Search for the cell housing the specified text and yield its [X, Y] center coordinate. 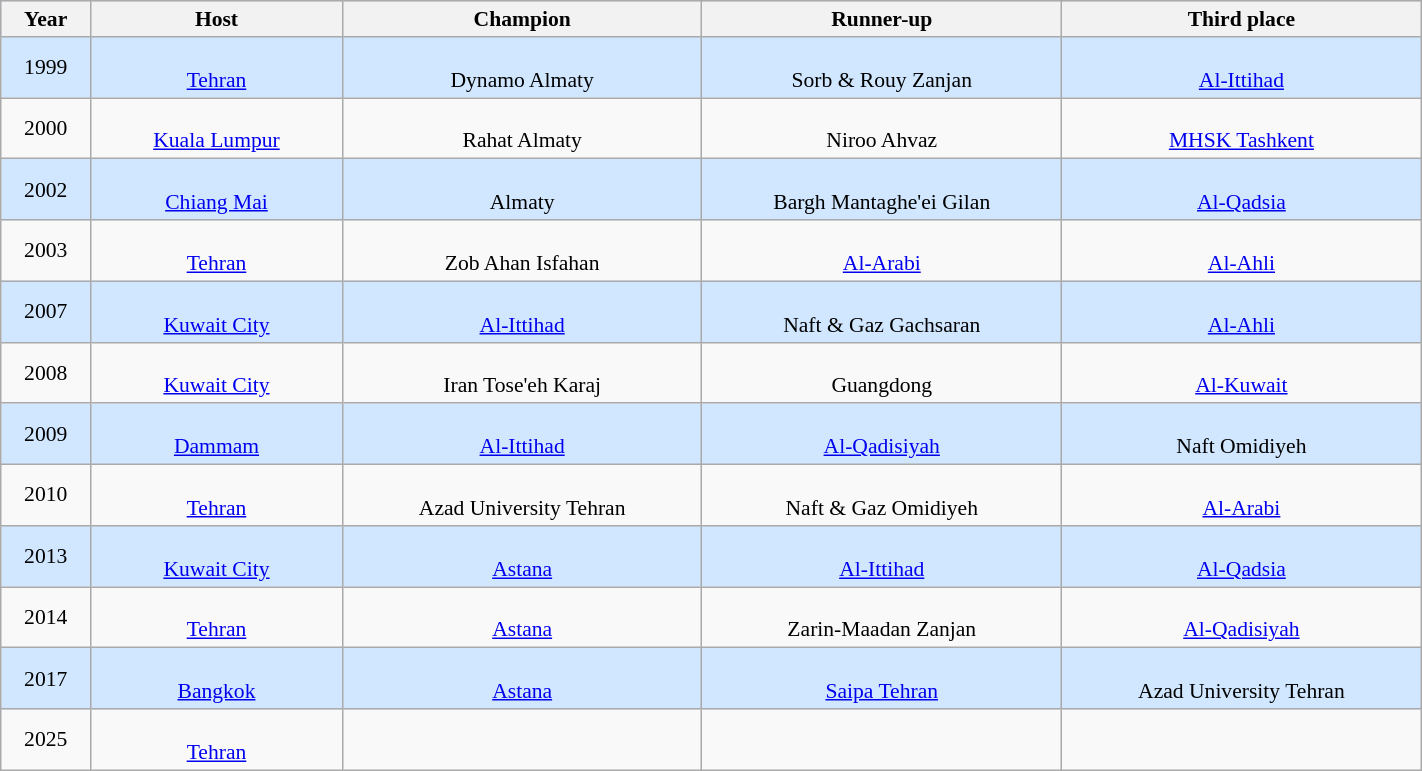
2007 [46, 312]
Runner-up [882, 19]
Chiang Mai [217, 190]
Al-Kuwait [1242, 372]
2009 [46, 434]
2025 [46, 740]
1999 [46, 68]
Year [46, 19]
2014 [46, 618]
2000 [46, 128]
Almaty [522, 190]
2017 [46, 678]
MHSK Tashkent [1242, 128]
2010 [46, 496]
Rahat Almaty [522, 128]
Dammam [217, 434]
2003 [46, 250]
Sorb & Rouy Zanjan [882, 68]
2002 [46, 190]
2008 [46, 372]
Niroo Ahvaz [882, 128]
Naft & Gaz Omidiyeh [882, 496]
2013 [46, 556]
Naft & Gaz Gachsaran [882, 312]
Saipa Tehran [882, 678]
Guangdong [882, 372]
Kuala Lumpur [217, 128]
Third place [1242, 19]
Dynamo Almaty [522, 68]
Zob Ahan Isfahan [522, 250]
Iran Tose'eh Karaj [522, 372]
Naft Omidiyeh [1242, 434]
Bangkok [217, 678]
Host [217, 19]
Zarin-Maadan Zanjan [882, 618]
Champion [522, 19]
Bargh Mantaghe'ei Gilan [882, 190]
